Find where the given text appears and provide that cell's center as (X, Y) coordinate. 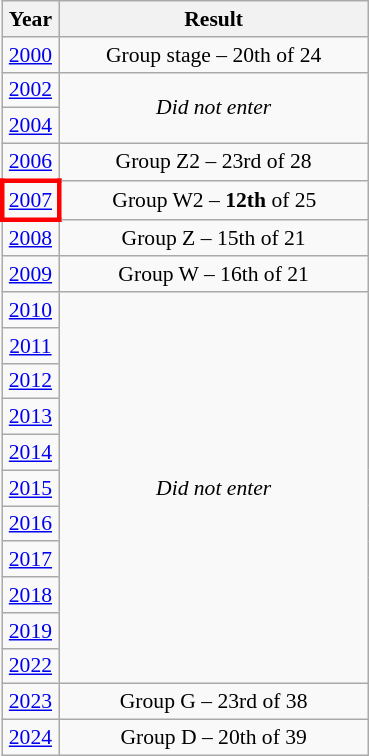
2012 (30, 381)
2007 (30, 200)
Group D – 20th of 39 (214, 738)
2023 (30, 702)
2000 (30, 55)
2019 (30, 631)
2009 (30, 275)
2006 (30, 162)
2017 (30, 560)
Group W – 16th of 21 (214, 275)
Group G – 23rd of 38 (214, 702)
Group Z2 – 23rd of 28 (214, 162)
2002 (30, 90)
2024 (30, 738)
2014 (30, 453)
Group Z – 15th of 21 (214, 238)
Year (30, 19)
2016 (30, 524)
2022 (30, 666)
2011 (30, 346)
2004 (30, 126)
2018 (30, 595)
Group stage – 20th of 24 (214, 55)
2013 (30, 417)
2015 (30, 488)
2008 (30, 238)
2010 (30, 310)
Group W2 – 12th of 25 (214, 200)
Result (214, 19)
